Search for the cell housing the specified text and yield its [X, Y] center coordinate. 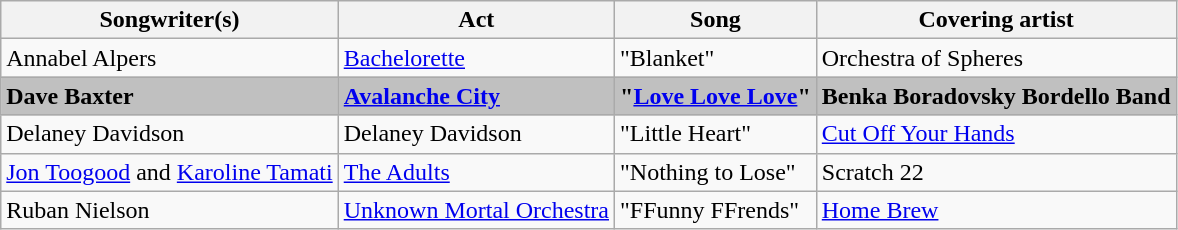
Avalanche City [476, 96]
Benka Boradovsky Bordello Band [996, 96]
Songwriter(s) [170, 20]
"Love Love Love" [716, 96]
The Adults [476, 172]
"Little Heart" [716, 134]
Cut Off Your Hands [996, 134]
"FFunny FFrends" [716, 210]
"Nothing to Lose" [716, 172]
Annabel Alpers [170, 58]
Song [716, 20]
Orchestra of Spheres [996, 58]
Act [476, 20]
Home Brew [996, 210]
Bachelorette [476, 58]
Unknown Mortal Orchestra [476, 210]
Scratch 22 [996, 172]
Covering artist [996, 20]
Jon Toogood and Karoline Tamati [170, 172]
Dave Baxter [170, 96]
Ruban Nielson [170, 210]
"Blanket" [716, 58]
